Pinpoint the cell where the given text exists, returning its [x, y] midpoint coordinate. 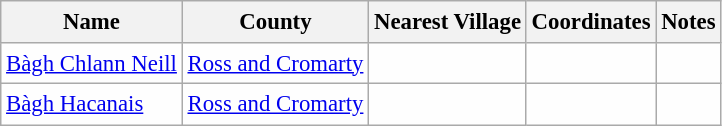
County [276, 22]
Coordinates [591, 22]
Notes [688, 22]
Nearest Village [448, 22]
Bàgh Chlann Neill [92, 62]
Name [92, 22]
Bàgh Hacanais [92, 104]
